Pinpoint the cell where the given text exists, returning its (X, Y) midpoint coordinate. 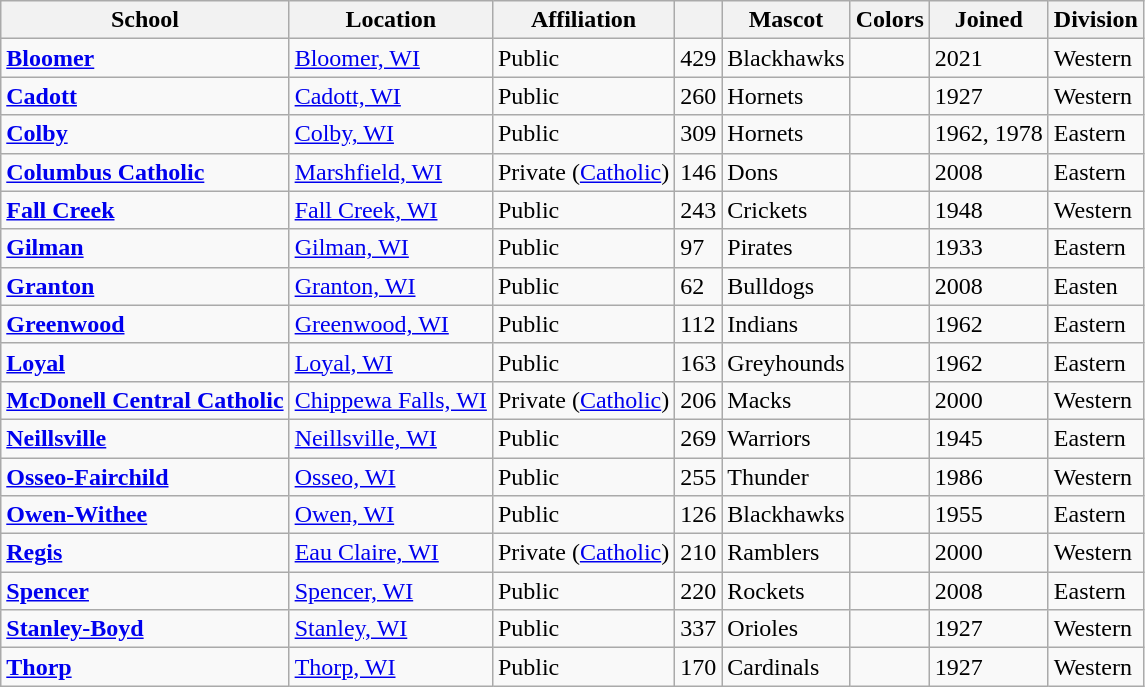
309 (698, 134)
Owen-Withee (145, 515)
206 (698, 400)
146 (698, 172)
429 (698, 58)
1986 (988, 477)
Eau Claire, WI (390, 553)
Thorp (145, 667)
Columbus Catholic (145, 172)
97 (698, 248)
Granton (145, 286)
Owen, WI (390, 515)
Ramblers (786, 553)
Mascot (786, 20)
Division (1096, 20)
McDonell Central Catholic (145, 400)
170 (698, 667)
1955 (988, 515)
Osseo-Fairchild (145, 477)
Dons (786, 172)
Regis (145, 553)
210 (698, 553)
220 (698, 591)
Macks (786, 400)
Spencer (145, 591)
Marshfield, WI (390, 172)
Stanley-Boyd (145, 629)
Location (390, 20)
Crickets (786, 210)
Rockets (786, 591)
Bloomer (145, 58)
Gilman (145, 248)
Colors (890, 20)
Indians (786, 324)
337 (698, 629)
Loyal (145, 362)
Greenwood, WI (390, 324)
Loyal, WI (390, 362)
Easten (1096, 286)
School (145, 20)
Fall Creek (145, 210)
Bulldogs (786, 286)
Thunder (786, 477)
Pirates (786, 248)
Orioles (786, 629)
Gilman, WI (390, 248)
Cardinals (786, 667)
Greyhounds (786, 362)
Osseo, WI (390, 477)
Cadott (145, 96)
62 (698, 286)
Spencer, WI (390, 591)
Warriors (786, 438)
269 (698, 438)
Bloomer, WI (390, 58)
Neillsville (145, 438)
Affiliation (583, 20)
Chippewa Falls, WI (390, 400)
Fall Creek, WI (390, 210)
163 (698, 362)
243 (698, 210)
Granton, WI (390, 286)
Greenwood (145, 324)
2021 (988, 58)
112 (698, 324)
126 (698, 515)
260 (698, 96)
Cadott, WI (390, 96)
Joined (988, 20)
1948 (988, 210)
Neillsville, WI (390, 438)
Colby (145, 134)
Colby, WI (390, 134)
1962, 1978 (988, 134)
Stanley, WI (390, 629)
Thorp, WI (390, 667)
1933 (988, 248)
255 (698, 477)
1945 (988, 438)
